Provide the (X, Y) coordinate of the cell's center where the given text is located.  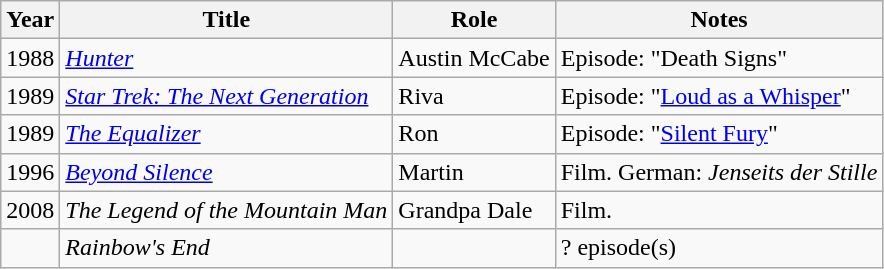
2008 (30, 210)
Notes (719, 20)
Rainbow's End (226, 248)
Year (30, 20)
Martin (474, 172)
Grandpa Dale (474, 210)
Film. German: Jenseits der Stille (719, 172)
Film. (719, 210)
? episode(s) (719, 248)
Title (226, 20)
The Equalizer (226, 134)
Riva (474, 96)
Beyond Silence (226, 172)
Star Trek: The Next Generation (226, 96)
Hunter (226, 58)
Ron (474, 134)
Episode: "Death Signs" (719, 58)
1988 (30, 58)
The Legend of the Mountain Man (226, 210)
1996 (30, 172)
Episode: "Silent Fury" (719, 134)
Austin McCabe (474, 58)
Episode: "Loud as a Whisper" (719, 96)
Role (474, 20)
